Provide the (x, y) coordinate of the cell's center where the given text is located.  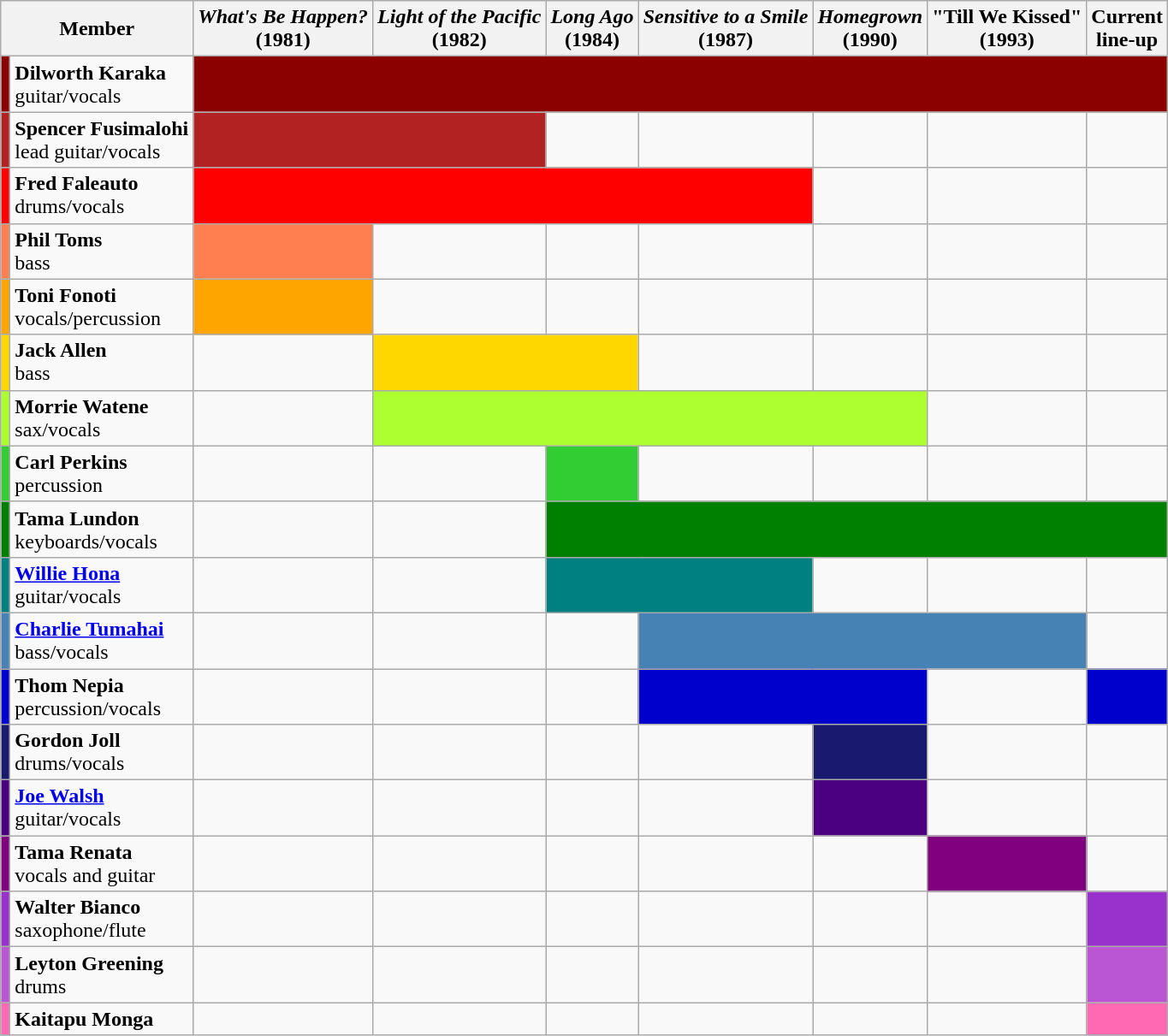
Dilworth Karakaguitar/vocals (102, 84)
Long Ago(1984) (592, 29)
"Till We Kissed"(1993) (1007, 29)
Thom Nepiapercussion/vocals (102, 696)
Homegrown(1990) (870, 29)
Walter Biancosaxophone/flute (102, 919)
Gordon Jolldrums/vocals (102, 753)
Carl Perkinspercussion (102, 474)
Light of the Pacific(1982) (459, 29)
Charlie Tumahaibass/vocals (102, 640)
Spencer Fusimalohilead guitar/vocals (102, 140)
Morrie Watenesax/vocals (102, 417)
Toni Fonotivocals/percussion (102, 306)
Member (98, 29)
What's Be Happen?(1981) (283, 29)
Phil Tomsbass (102, 252)
Tama Renatavocals and guitar (102, 864)
Currentline-up (1128, 29)
Joe Walshguitar/vocals (102, 808)
Willie Honaguitar/vocals (102, 585)
Sensitive to a Smile(1987) (726, 29)
Tama Lundonkeyboards/vocals (102, 529)
Jack Allenbass (102, 363)
Fred Faleautodrums/vocals (102, 195)
Leyton Greeningdrums (102, 975)
Kaitapu Monga (102, 1019)
